Pinpoint the cell where the given text exists, returning its (X, Y) midpoint coordinate. 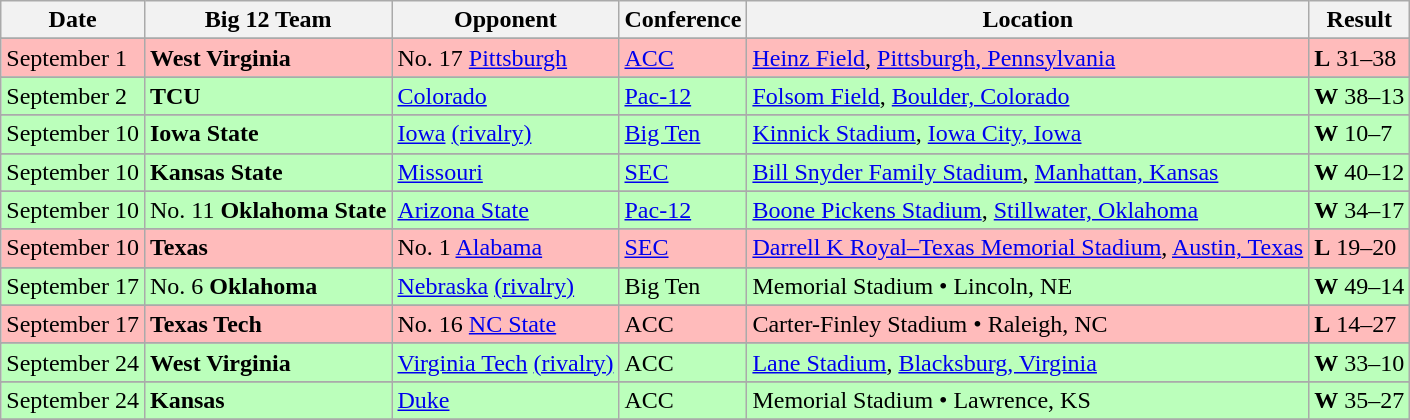
Darrell K Royal–Texas Memorial Stadium, Austin, Texas (1028, 248)
Bill Snyder Family Stadium, Manhattan, Kansas (1028, 172)
No. 6 Oklahoma (268, 286)
L 14–27 (1360, 324)
Kinnick Stadium, Iowa City, Iowa (1028, 134)
L 19–20 (1360, 248)
L 31–38 (1360, 58)
W 49–14 (1360, 286)
Big 12 Team (268, 20)
Kansas (268, 400)
TCU (268, 96)
Memorial Stadium • Lincoln, NE (1028, 286)
Colorado (506, 96)
Texas (268, 248)
No. 17 Pittsburgh (506, 58)
Lane Stadium, Blacksburg, Virginia (1028, 362)
September 2 (73, 96)
W 34–17 (1360, 210)
Kansas State (268, 172)
Nebraska (rivalry) (506, 286)
No. 16 NC State (506, 324)
Duke (506, 400)
No. 1 Alabama (506, 248)
Arizona State (506, 210)
W 10–7 (1360, 134)
Memorial Stadium • Lawrence, KS (1028, 400)
Folsom Field, Boulder, Colorado (1028, 96)
Location (1028, 20)
Virginia Tech (rivalry) (506, 362)
Boone Pickens Stadium, Stillwater, Oklahoma (1028, 210)
Opponent (506, 20)
No. 11 Oklahoma State (268, 210)
Date (73, 20)
Iowa (rivalry) (506, 134)
Iowa State (268, 134)
Conference (683, 20)
September 1 (73, 58)
Texas Tech (268, 324)
Result (1360, 20)
Missouri (506, 172)
W 40–12 (1360, 172)
W 38–13 (1360, 96)
Carter-Finley Stadium • Raleigh, NC (1028, 324)
W 35–27 (1360, 400)
Heinz Field, Pittsburgh, Pennsylvania (1028, 58)
W 33–10 (1360, 362)
